Pinpoint the cell where the given text exists, returning its [X, Y] midpoint coordinate. 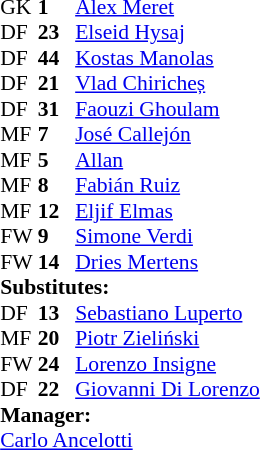
23 [57, 33]
Piotr Zieliński [168, 339]
13 [57, 313]
Giovanni Di Lorenzo [168, 389]
Manager: [130, 415]
31 [57, 109]
7 [57, 135]
Eljif Elmas [168, 211]
Simone Verdi [168, 237]
20 [57, 339]
5 [57, 160]
Faouzi Ghoulam [168, 109]
Allan [168, 160]
Elseid Hysaj [168, 33]
Fabián Ruiz [168, 185]
14 [57, 262]
9 [57, 237]
44 [57, 58]
24 [57, 364]
22 [57, 389]
Substitutes: [130, 287]
Sebastiano Luperto [168, 313]
12 [57, 211]
Lorenzo Insigne [168, 364]
Vlad Chiricheș [168, 83]
José Callejón [168, 135]
21 [57, 83]
Dries Mertens [168, 262]
8 [57, 185]
Kostas Manolas [168, 58]
